Capture the cell that displays the provided text and extract its [x, y] central coordinate. 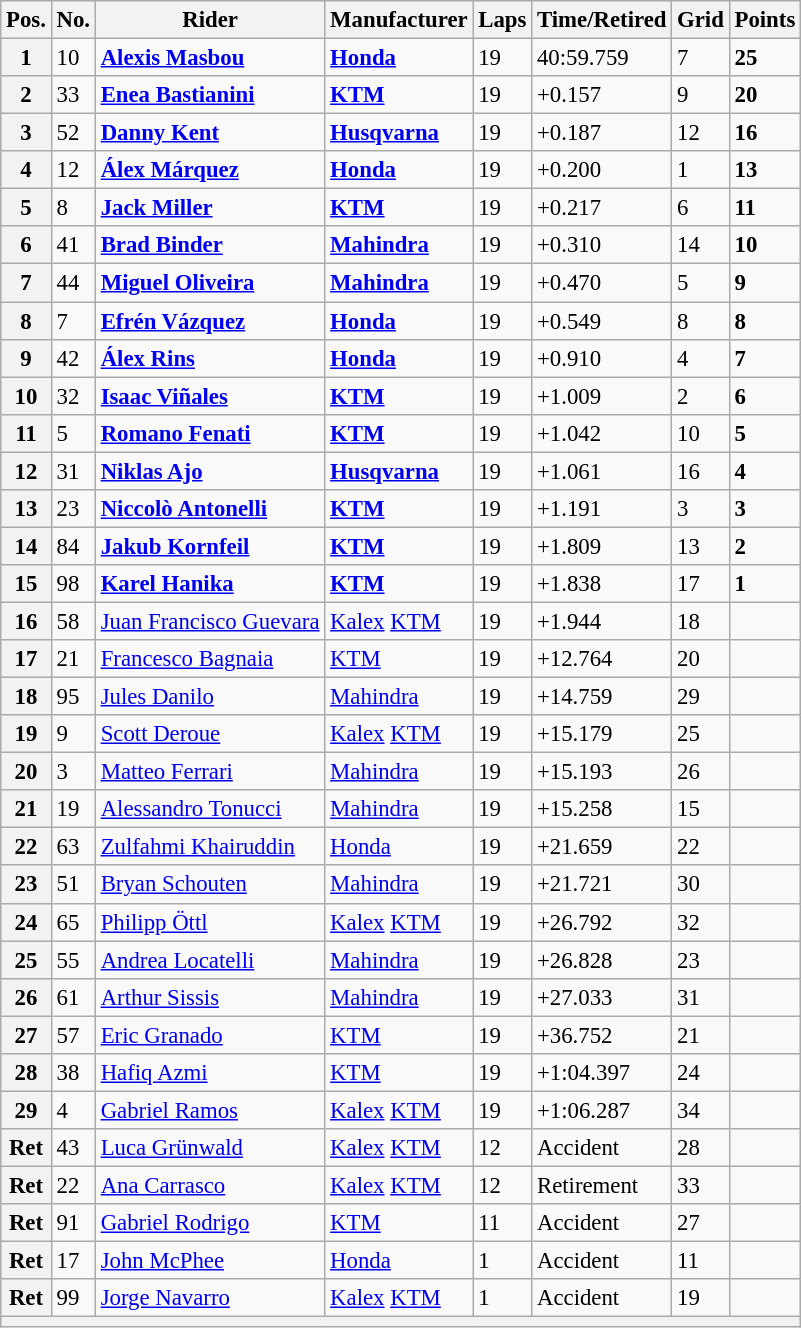
+27.033 [602, 997]
Juan Francisco Guevara [210, 621]
Gabriel Rodrigo [210, 1223]
38 [73, 1073]
No. [73, 20]
51 [73, 885]
+1:04.397 [602, 1073]
+14.759 [602, 697]
+15.179 [602, 734]
+1.809 [602, 546]
99 [73, 1298]
+26.828 [602, 960]
+15.193 [602, 772]
Jakub Kornfeil [210, 546]
Laps [502, 20]
+26.792 [602, 922]
Francesco Bagnaia [210, 659]
65 [73, 922]
Niccolò Antonelli [210, 509]
+15.258 [602, 809]
40:59.759 [602, 58]
52 [73, 133]
Hafiq Azmi [210, 1073]
Álex Márquez [210, 170]
+1.191 [602, 509]
+21.721 [602, 885]
+12.764 [602, 659]
Álex Rins [210, 358]
91 [73, 1223]
Grid [700, 20]
44 [73, 283]
Points [764, 20]
Manufacturer [399, 20]
+1.838 [602, 584]
Matteo Ferrari [210, 772]
Rider [210, 20]
+0.217 [602, 208]
Romano Fenati [210, 433]
98 [73, 584]
55 [73, 960]
41 [73, 245]
+1.944 [602, 621]
+0.910 [602, 358]
Jorge Navarro [210, 1298]
84 [73, 546]
Miguel Oliveira [210, 283]
Andrea Locatelli [210, 960]
+0.157 [602, 95]
Luca Grünwald [210, 1148]
+1.061 [602, 471]
Enea Bastianini [210, 95]
58 [73, 621]
Danny Kent [210, 133]
Ana Carrasco [210, 1185]
Bryan Schouten [210, 885]
34 [700, 1110]
Brad Binder [210, 245]
Pos. [26, 20]
+0.187 [602, 133]
+36.752 [602, 1035]
+1:06.287 [602, 1110]
42 [73, 358]
Jules Danilo [210, 697]
63 [73, 847]
95 [73, 697]
Alexis Masbou [210, 58]
Philipp Öttl [210, 922]
+0.470 [602, 283]
+0.200 [602, 170]
Isaac Viñales [210, 396]
Alessandro Tonucci [210, 809]
+1.009 [602, 396]
Jack Miller [210, 208]
61 [73, 997]
Karel Hanika [210, 584]
Eric Granado [210, 1035]
Efrén Vázquez [210, 321]
Gabriel Ramos [210, 1110]
John McPhee [210, 1261]
Zulfahmi Khairuddin [210, 847]
57 [73, 1035]
Retirement [602, 1185]
+0.549 [602, 321]
+21.659 [602, 847]
Arthur Sissis [210, 997]
+1.042 [602, 433]
30 [700, 885]
+0.310 [602, 245]
Niklas Ajo [210, 471]
43 [73, 1148]
Time/Retired [602, 20]
Scott Deroue [210, 734]
